From the cell containing the given text, extract its center point as [X, Y] coordinate. 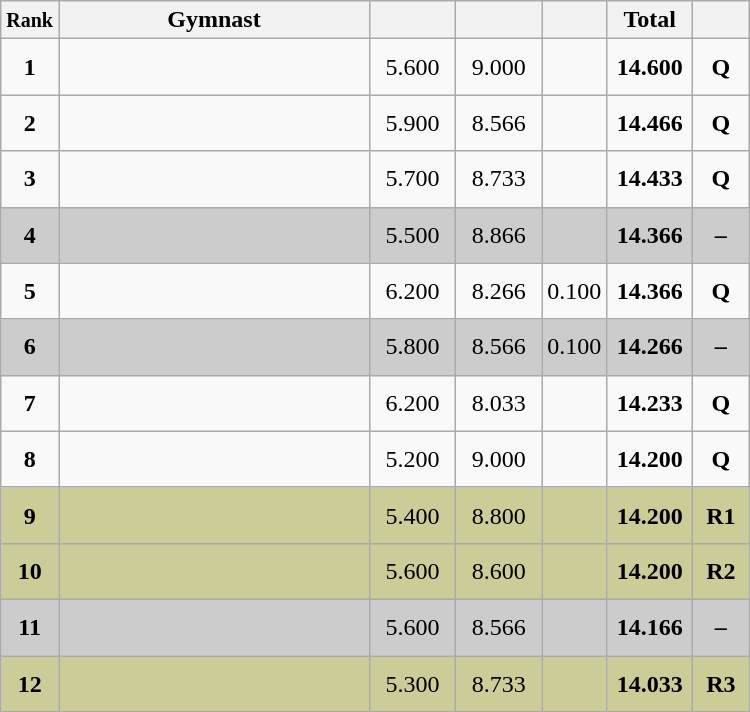
6 [30, 347]
14.433 [650, 179]
5.300 [413, 684]
R2 [721, 571]
8.033 [499, 403]
8 [30, 459]
9 [30, 515]
14.266 [650, 347]
8.800 [499, 515]
5.400 [413, 515]
14.233 [650, 403]
2 [30, 123]
Gymnast [214, 20]
8.600 [499, 571]
R1 [721, 515]
5.900 [413, 123]
1 [30, 67]
8.266 [499, 291]
5.700 [413, 179]
4 [30, 235]
7 [30, 403]
5.500 [413, 235]
12 [30, 684]
14.166 [650, 627]
14.033 [650, 684]
14.466 [650, 123]
11 [30, 627]
8.866 [499, 235]
3 [30, 179]
10 [30, 571]
R3 [721, 684]
5 [30, 291]
14.600 [650, 67]
Rank [30, 20]
Total [650, 20]
5.200 [413, 459]
5.800 [413, 347]
